Scan for the cell matching the given text and deliver its [X, Y] coordinate at center. 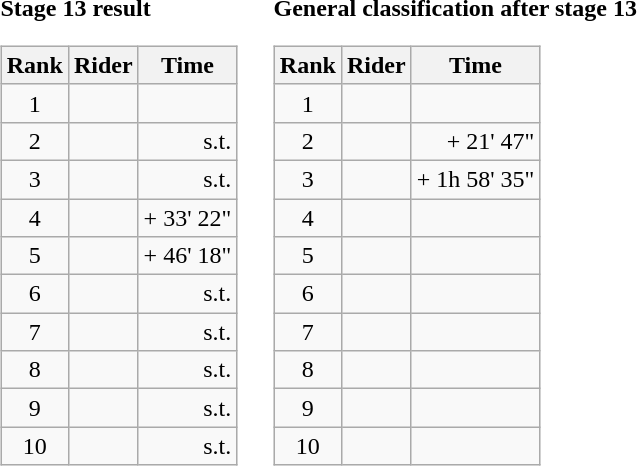
+ 33' 22" [188, 217]
+ 46' 18" [188, 256]
+ 21' 47" [476, 141]
+ 1h 58' 35" [476, 179]
